Scan for the cell matching the given text and deliver its [X, Y] coordinate at center. 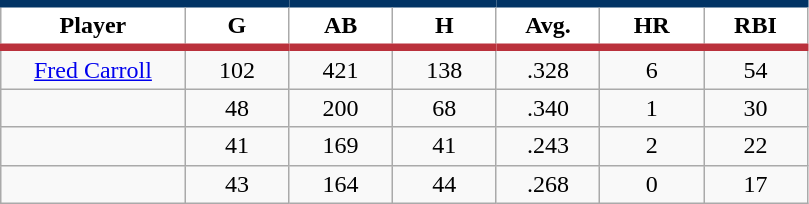
AB [341, 26]
1 [652, 108]
.340 [548, 108]
200 [341, 108]
30 [756, 108]
Player [93, 26]
6 [652, 68]
43 [237, 184]
Fred Carroll [93, 68]
138 [444, 68]
102 [237, 68]
.328 [548, 68]
68 [444, 108]
17 [756, 184]
164 [341, 184]
G [237, 26]
RBI [756, 26]
.243 [548, 146]
22 [756, 146]
H [444, 26]
0 [652, 184]
Avg. [548, 26]
.268 [548, 184]
2 [652, 146]
54 [756, 68]
169 [341, 146]
44 [444, 184]
HR [652, 26]
48 [237, 108]
421 [341, 68]
